Locate the cell with the specified text and output its (X, Y) center coordinate. 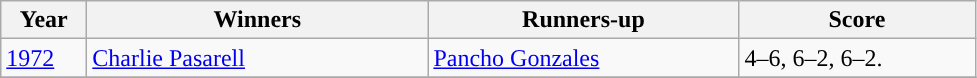
Year (44, 20)
Runners-up (584, 20)
Score (857, 20)
Pancho Gonzales (584, 58)
4–6, 6–2, 6–2. (857, 58)
Charlie Pasarell (258, 58)
Winners (258, 20)
1972 (44, 58)
